Identify which cell holds the provided text, then report its (x, y) central coordinate. 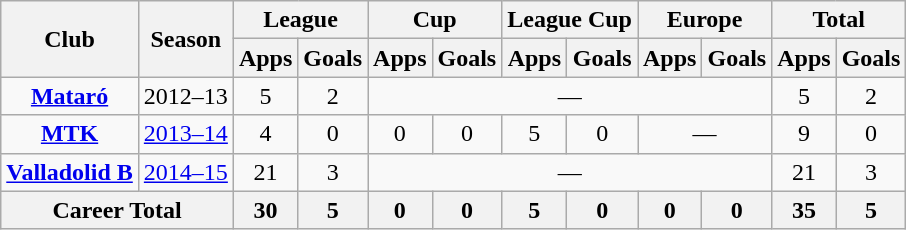
Europe (705, 20)
Cup (435, 20)
Club (70, 39)
Total (839, 20)
2012–13 (186, 96)
League (300, 20)
30 (265, 210)
Season (186, 39)
35 (804, 210)
2013–14 (186, 134)
MTK (70, 134)
Career Total (118, 210)
League Cup (570, 20)
Mataró (70, 96)
2014–15 (186, 172)
4 (265, 134)
9 (804, 134)
Valladolid B (70, 172)
